Scan for the cell matching the given text and deliver its [X, Y] coordinate at center. 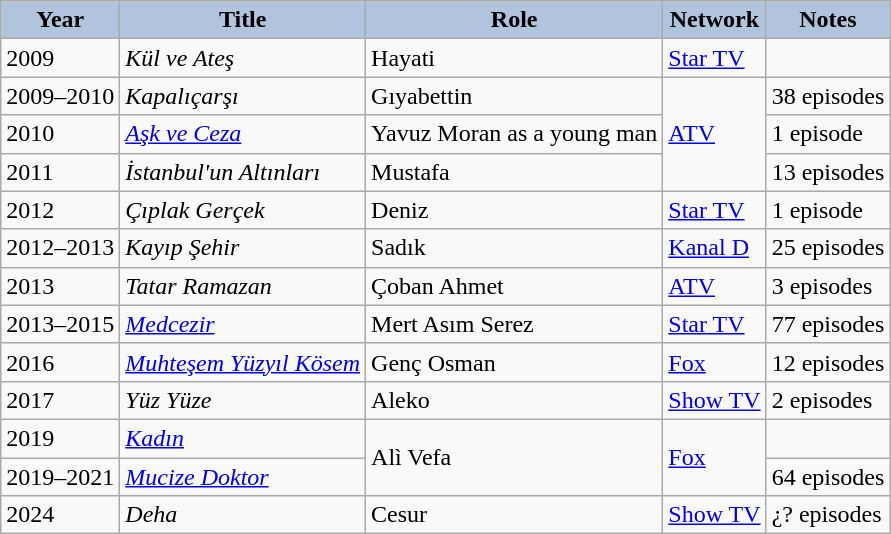
38 episodes [828, 96]
Tatar Ramazan [243, 286]
Deniz [514, 210]
Mert Asım Serez [514, 324]
2012 [60, 210]
Muhteşem Yüzyıl Kösem [243, 362]
2016 [60, 362]
2009–2010 [60, 96]
Yüz Yüze [243, 400]
Sadık [514, 248]
Mucize Doktor [243, 477]
Gıyabettin [514, 96]
3 episodes [828, 286]
2019 [60, 438]
Role [514, 20]
Çoban Ahmet [514, 286]
Genç Osman [514, 362]
Çıplak Gerçek [243, 210]
Kül ve Ateş [243, 58]
Cesur [514, 515]
12 episodes [828, 362]
Year [60, 20]
Yavuz Moran as a young man [514, 134]
2013 [60, 286]
¿? episodes [828, 515]
Title [243, 20]
Alì Vefa [514, 457]
Medcezir [243, 324]
Deha [243, 515]
Kanal D [714, 248]
2017 [60, 400]
Hayati [514, 58]
2012–2013 [60, 248]
25 episodes [828, 248]
64 episodes [828, 477]
2019–2021 [60, 477]
İstanbul'un Altınları [243, 172]
2010 [60, 134]
2 episodes [828, 400]
Kapalıçarşı [243, 96]
Aşk ve Ceza [243, 134]
Mustafa [514, 172]
Kayıp Şehir [243, 248]
77 episodes [828, 324]
13 episodes [828, 172]
Notes [828, 20]
Aleko [514, 400]
Kadın [243, 438]
2011 [60, 172]
2009 [60, 58]
2024 [60, 515]
Network [714, 20]
2013–2015 [60, 324]
